Determine the [X, Y] coordinate at the center of the cell enclosing the given text.  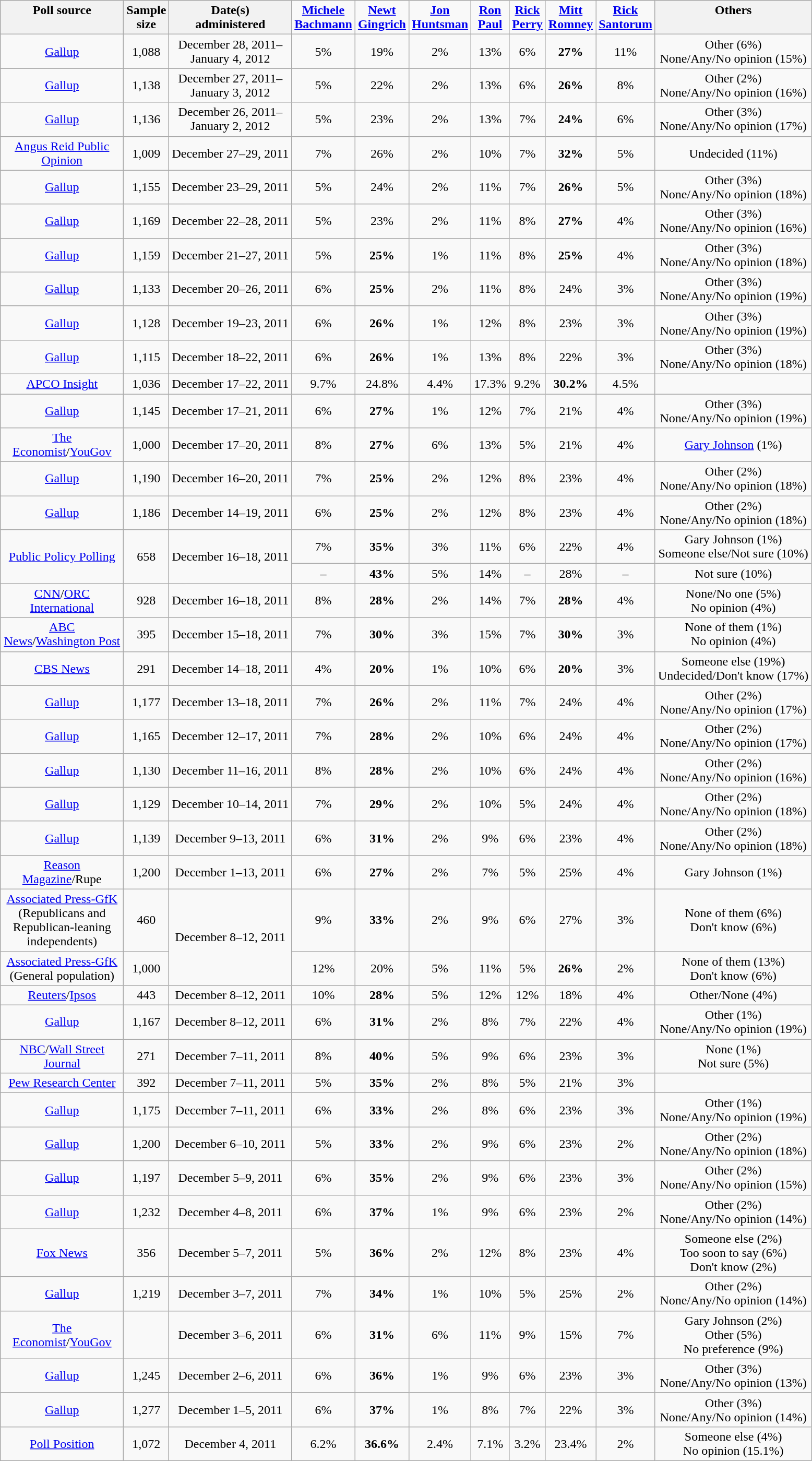
December 27, 2011–January 3, 2012 [231, 86]
December 14–18, 2011 [231, 668]
4.4% [439, 384]
Rick Santorum [626, 18]
Reason Magazine/Rupe [62, 872]
1,159 [146, 255]
1,009 [146, 153]
Poll source [62, 18]
December 17–22, 2011 [231, 384]
None of them (6%)Don't know (6%) [733, 920]
395 [146, 635]
460 [146, 920]
1,219 [146, 1293]
Other/None (4%) [733, 995]
32% [570, 153]
None of them (1%)No opinion (4%) [733, 635]
December 28, 2011–January 4, 2012 [231, 51]
1,190 [146, 479]
43% [382, 574]
December 1–5, 2011 [231, 1409]
1,139 [146, 838]
3.2% [528, 1444]
December 3–7, 2011 [231, 1293]
Other (2%)None/Any/No opinion (15%) [733, 1178]
40% [382, 1056]
928 [146, 600]
Mitt Romney [570, 18]
December 10–14, 2011 [231, 804]
7.1% [491, 1444]
2.4% [439, 1444]
34% [382, 1293]
658 [146, 556]
APCO Insight [62, 384]
1,036 [146, 384]
1,197 [146, 1178]
4.5% [626, 384]
1,277 [146, 1409]
December 12–17, 2011 [231, 736]
December 27–29, 2011 [231, 153]
19% [382, 51]
December 14–19, 2011 [231, 513]
December 19–23, 2011 [231, 323]
Other (6%)None/Any/No opinion (15%) [733, 51]
1,186 [146, 513]
1,175 [146, 1110]
Angus Reid Public Opinion [62, 153]
December 2–6, 2011 [231, 1376]
29% [382, 804]
392 [146, 1083]
6.2% [324, 1444]
Associated Press-GfK(General population) [62, 968]
December 4–8, 2011 [231, 1212]
1,136 [146, 119]
36.6% [382, 1444]
18% [570, 995]
None/No one (5%)No opinion (4%) [733, 600]
1,145 [146, 410]
1,169 [146, 221]
1,115 [146, 357]
17.3% [491, 384]
Not sure (10%) [733, 574]
Ron Paul [491, 18]
Samplesize [146, 18]
1,128 [146, 323]
1,138 [146, 86]
Reuters/Ipsos [62, 995]
December 17–21, 2011 [231, 410]
Poll Position [62, 1444]
Others [733, 18]
Fox News [62, 1253]
Someone else (19%)Undecided/Don't know (17%) [733, 668]
December 26, 2011–January 2, 2012 [231, 119]
None (1%)Not sure (5%) [733, 1056]
December 11–16, 2011 [231, 770]
None of them (13%)Don't know (6%) [733, 968]
December 17–20, 2011 [231, 445]
1,129 [146, 804]
9.2% [528, 384]
1,088 [146, 51]
Other (3%)None/Any/No opinion (17%) [733, 119]
Rick Perry [528, 18]
23.4% [570, 1444]
Other (3%)None/Any/No opinion (16%) [733, 221]
24.8% [382, 384]
Other (3%)None/Any/No opinion (13%) [733, 1376]
Gary Johnson (2%)Other (5%)No preference (9%) [733, 1335]
1,133 [146, 289]
December 5–9, 2011 [231, 1178]
Associated Press-GfK(Republicans and Republican-leaning independents) [62, 920]
Someone else (4%)No opinion (15.1%) [733, 1444]
December 5–7, 2011 [231, 1253]
Newt Gingrich [382, 18]
ABC News/Washington Post [62, 635]
443 [146, 995]
Undecided (11%) [733, 153]
NBC/Wall Street Journal [62, 1056]
Date(s) administered [231, 18]
CBS News [62, 668]
December 20–26, 2011 [231, 289]
271 [146, 1056]
9.7% [324, 384]
1,155 [146, 187]
December 23–29, 2011 [231, 187]
December 18–22, 2011 [231, 357]
1,130 [146, 770]
December 21–27, 2011 [231, 255]
CNN/ORC International [62, 600]
December 16–20, 2011 [231, 479]
December 13–18, 2011 [231, 703]
Public Policy Polling [62, 556]
356 [146, 1253]
Pew Research Center [62, 1083]
December 15–18, 2011 [231, 635]
291 [146, 668]
1,167 [146, 1022]
1,177 [146, 703]
Other (3%)None/Any/No opinion (14%) [733, 1409]
30.2% [570, 384]
December 22–28, 2011 [231, 221]
December 1–13, 2011 [231, 872]
December 3–6, 2011 [231, 1335]
1,072 [146, 1444]
Gary Johnson (1%)Someone else/Not sure (10%) [733, 547]
1,245 [146, 1376]
December 6–10, 2011 [231, 1144]
1,165 [146, 736]
December 4, 2011 [231, 1444]
JonHuntsman [439, 18]
Someone else (2%)Too soon to say (6%)Don't know (2%) [733, 1253]
December 9–13, 2011 [231, 838]
1,232 [146, 1212]
Michele Bachmann [324, 18]
